Find where the given text appears and provide that cell's center as [X, Y] coordinate. 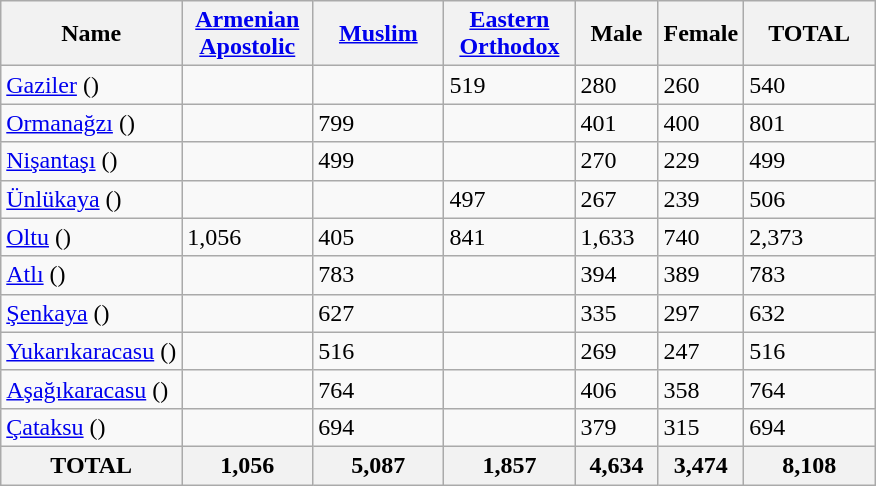
Çataksu () [92, 427]
Yukarıkaracasu () [92, 351]
Name [92, 34]
Armenian Apostolic [248, 34]
841 [510, 237]
Female [701, 34]
506 [810, 199]
335 [616, 313]
247 [701, 351]
Nişantaşı () [92, 161]
406 [616, 389]
5,087 [378, 465]
8,108 [810, 465]
269 [616, 351]
401 [616, 123]
394 [616, 275]
540 [810, 85]
1,857 [510, 465]
315 [701, 427]
2,373 [810, 237]
Eastern Orthodox [510, 34]
379 [616, 427]
Male [616, 34]
3,474 [701, 465]
Aşağıkaracasu () [92, 389]
239 [701, 199]
280 [616, 85]
Muslim [378, 34]
297 [701, 313]
267 [616, 199]
4,634 [616, 465]
389 [701, 275]
799 [378, 123]
Ünlükaya () [92, 199]
270 [616, 161]
Gaziler () [92, 85]
740 [701, 237]
229 [701, 161]
400 [701, 123]
1,633 [616, 237]
519 [510, 85]
Şenkaya () [92, 313]
632 [810, 313]
497 [510, 199]
405 [378, 237]
260 [701, 85]
627 [378, 313]
Atlı () [92, 275]
801 [810, 123]
Oltu () [92, 237]
358 [701, 389]
Ormanağzı () [92, 123]
